Extract the (X, Y) coordinate from the center of the cell holding the provided text.  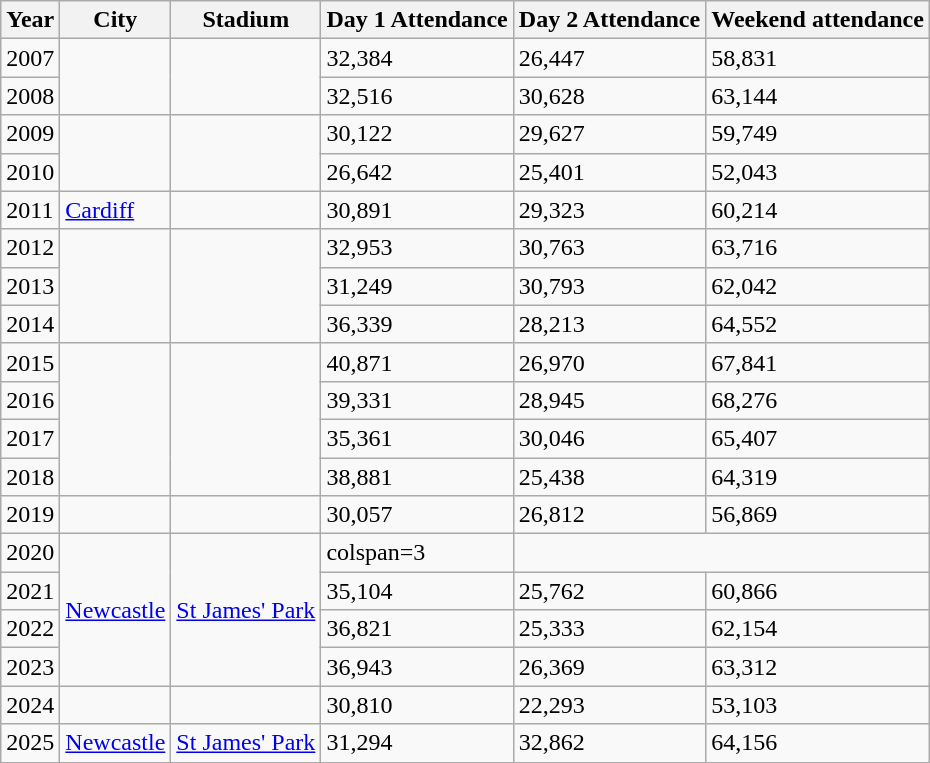
Cardiff (116, 210)
Day 2 Attendance (609, 20)
28,945 (609, 400)
26,369 (609, 667)
65,407 (818, 438)
22,293 (609, 705)
25,438 (609, 477)
26,447 (609, 58)
City (116, 20)
2018 (30, 477)
2009 (30, 134)
64,319 (818, 477)
colspan=3 (417, 553)
26,812 (609, 515)
2007 (30, 58)
2019 (30, 515)
2015 (30, 362)
30,793 (609, 286)
40,871 (417, 362)
62,042 (818, 286)
36,943 (417, 667)
25,401 (609, 172)
Year (30, 20)
52,043 (818, 172)
64,156 (818, 743)
30,810 (417, 705)
2010 (30, 172)
35,104 (417, 591)
26,642 (417, 172)
2021 (30, 591)
35,361 (417, 438)
29,323 (609, 210)
25,762 (609, 591)
30,763 (609, 248)
63,716 (818, 248)
59,749 (818, 134)
Stadium (246, 20)
2011 (30, 210)
53,103 (818, 705)
63,312 (818, 667)
60,866 (818, 591)
29,627 (609, 134)
2024 (30, 705)
62,154 (818, 629)
26,970 (609, 362)
67,841 (818, 362)
Day 1 Attendance (417, 20)
2025 (30, 743)
2013 (30, 286)
64,552 (818, 324)
2023 (30, 667)
2020 (30, 553)
36,339 (417, 324)
25,333 (609, 629)
30,122 (417, 134)
30,891 (417, 210)
32,384 (417, 58)
32,953 (417, 248)
2016 (30, 400)
32,516 (417, 96)
2014 (30, 324)
58,831 (818, 58)
38,881 (417, 477)
28,213 (609, 324)
63,144 (818, 96)
2022 (30, 629)
36,821 (417, 629)
2017 (30, 438)
31,294 (417, 743)
68,276 (818, 400)
56,869 (818, 515)
30,057 (417, 515)
39,331 (417, 400)
30,046 (609, 438)
2012 (30, 248)
Weekend attendance (818, 20)
60,214 (818, 210)
30,628 (609, 96)
31,249 (417, 286)
32,862 (609, 743)
2008 (30, 96)
